Locate the cell with the specified text and output its (x, y) center coordinate. 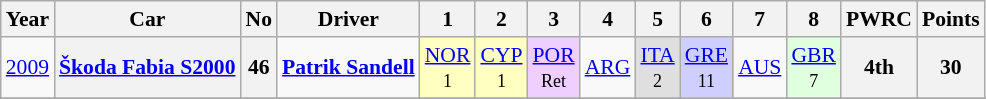
4 (608, 19)
ARG (608, 68)
Car (147, 19)
GBR7 (814, 68)
Patrik Sandell (348, 68)
8 (814, 19)
4th (879, 68)
Year (28, 19)
7 (760, 19)
No (260, 19)
ITA2 (657, 68)
2 (501, 19)
6 (706, 19)
Škoda Fabia S2000 (147, 68)
Points (951, 19)
1 (448, 19)
5 (657, 19)
PORRet (554, 68)
46 (260, 68)
PWRC (879, 19)
3 (554, 19)
GRE11 (706, 68)
Driver (348, 19)
CYP1 (501, 68)
2009 (28, 68)
NOR1 (448, 68)
AUS (760, 68)
30 (951, 68)
